From the cell containing the given text, extract its center point as [x, y] coordinate. 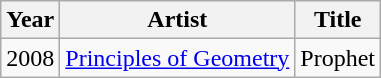
Principles of Geometry [178, 58]
Prophet [338, 58]
Artist [178, 20]
2008 [30, 58]
Year [30, 20]
Title [338, 20]
